Detect which cell encompasses the target text, then output its (X, Y) center coordinate. 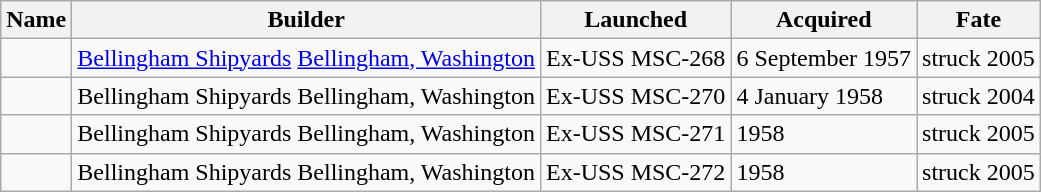
Acquired (824, 20)
struck 2004 (979, 96)
Name (36, 20)
Ex-USS MSC-272 (635, 172)
Builder (306, 20)
Launched (635, 20)
Ex-USS MSC-270 (635, 96)
Ex-USS MSC-268 (635, 58)
4 January 1958 (824, 96)
6 September 1957 (824, 58)
Ex-USS MSC-271 (635, 134)
Fate (979, 20)
